Detect which cell encompasses the target text, then output its (X, Y) center coordinate. 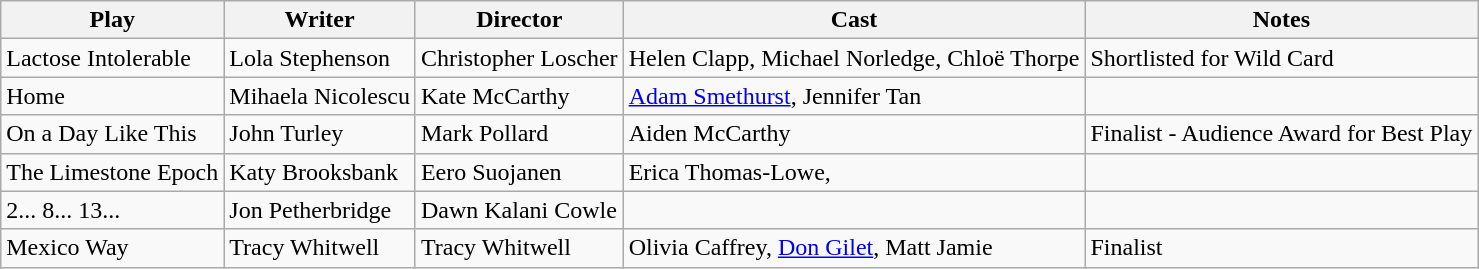
John Turley (320, 134)
Olivia Caffrey, Don Gilet, Matt Jamie (854, 248)
Writer (320, 20)
Adam Smethurst, Jennifer Tan (854, 96)
Helen Clapp, Michael Norledge, Chloë Thorpe (854, 58)
Finalist - Audience Award for Best Play (1282, 134)
Mark Pollard (519, 134)
Erica Thomas-Lowe, (854, 172)
Mihaela Nicolescu (320, 96)
Cast (854, 20)
Finalist (1282, 248)
Mexico Way (112, 248)
Shortlisted for Wild Card (1282, 58)
Jon Petherbridge (320, 210)
Notes (1282, 20)
Katy Brooksbank (320, 172)
Eero Suojanen (519, 172)
The Limestone Epoch (112, 172)
Home (112, 96)
Aiden McCarthy (854, 134)
Kate McCarthy (519, 96)
Director (519, 20)
Lactose Intolerable (112, 58)
On a Day Like This (112, 134)
Lola Stephenson (320, 58)
Play (112, 20)
Christopher Loscher (519, 58)
Dawn Kalani Cowle (519, 210)
2... 8... 13... (112, 210)
